For the text-containing cell, return its midpoint in [x, y] coordinate format. 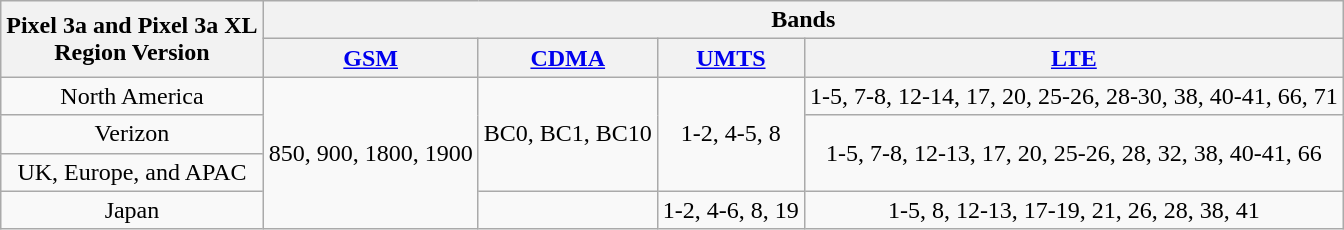
1-5, 8, 12-13, 17-19, 21, 26, 28, 38, 41 [1074, 210]
North America [132, 96]
1-2, 4-6, 8, 19 [730, 210]
UK, Europe, and APAC [132, 172]
UMTS [730, 58]
1-5, 7-8, 12-13, 17, 20, 25-26, 28, 32, 38, 40-41, 66 [1074, 153]
BC0, BC1, BC10 [568, 134]
Verizon [132, 134]
GSM [370, 58]
CDMA [568, 58]
1-2, 4-5, 8 [730, 134]
LTE [1074, 58]
Pixel 3a and Pixel 3a XL Region Version [132, 39]
Japan [132, 210]
850, 900, 1800, 1900 [370, 153]
1-5, 7-8, 12-14, 17, 20, 25-26, 28-30, 38, 40-41, 66, 71 [1074, 96]
Bands [803, 20]
